From the cell containing the given text, extract its center point as (X, Y) coordinate. 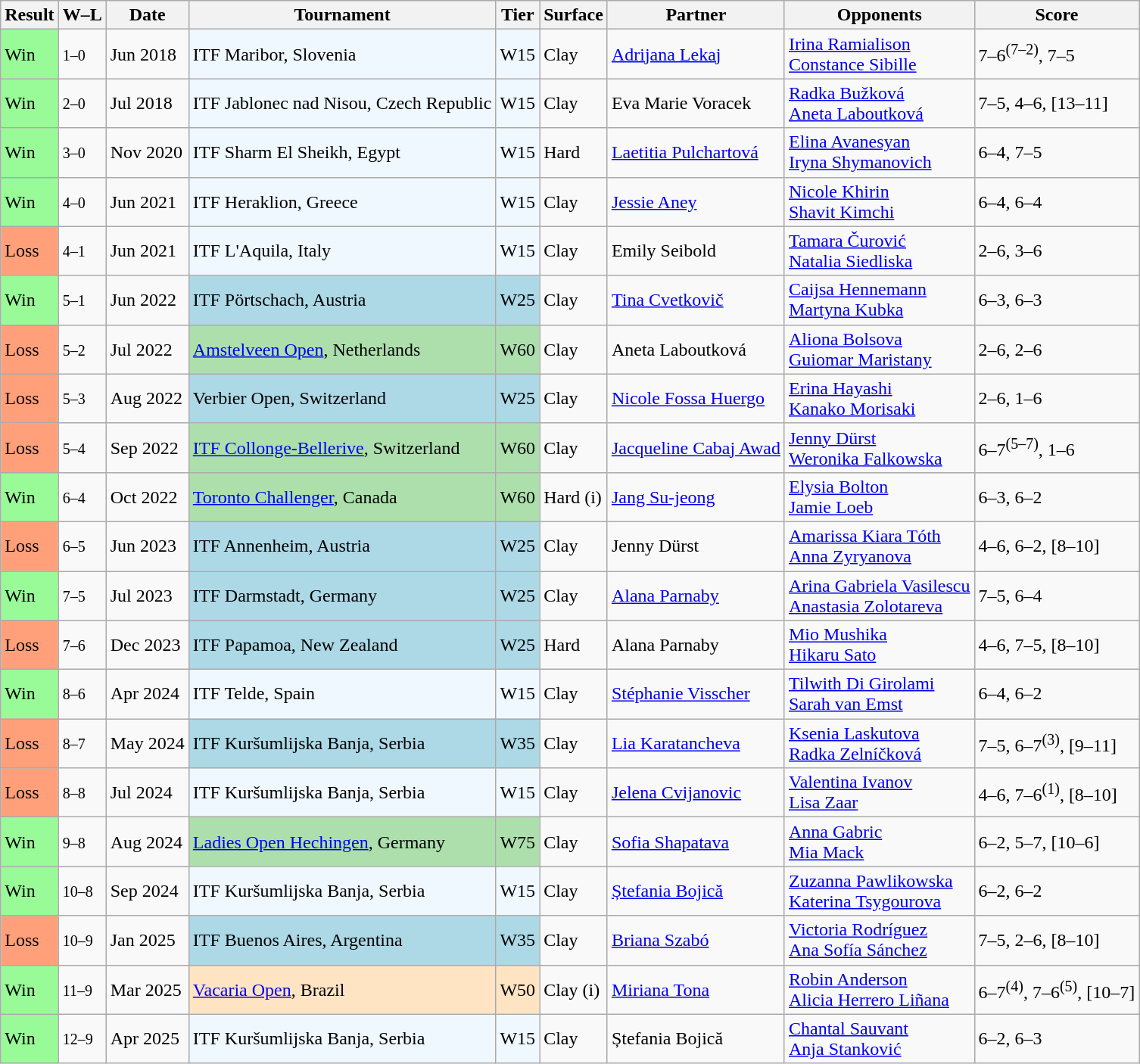
2–6, 1–6 (1057, 398)
Partner (696, 15)
4–6, 6–2, [8–10] (1057, 546)
Dec 2023 (147, 645)
Briana Szabó (696, 940)
4–1 (82, 251)
7–6 (82, 645)
Verbier Open, Switzerland (342, 398)
Date (147, 15)
6–4 (82, 496)
Jacqueline Cabaj Awad (696, 448)
Clay (i) (574, 990)
May 2024 (147, 743)
Miriana Tona (696, 990)
ITF Papamoa, New Zealand (342, 645)
7–5, 4–6, [13–11] (1057, 103)
Elina Avanesyan Iryna Shymanovich (880, 153)
W75 (518, 842)
6–5 (82, 546)
Lia Karatancheva (696, 743)
7–5, 2–6, [8–10] (1057, 940)
Amarissa Kiara Tóth Anna Zyryanova (880, 546)
12–9 (82, 1038)
Jun 2018 (147, 54)
4–0 (82, 201)
ITF Darmstadt, Germany (342, 595)
7–6(7–2), 7–5 (1057, 54)
Chantal Sauvant Anja Stanković (880, 1038)
Eva Marie Voracek (696, 103)
Erina Hayashi Kanako Morisaki (880, 398)
Emily Seibold (696, 251)
Jan 2025 (147, 940)
6–4, 6–2 (1057, 695)
Amstelveen Open, Netherlands (342, 350)
Laetitia Pulchartová (696, 153)
8–7 (82, 743)
2–0 (82, 103)
2–6, 2–6 (1057, 350)
Jessie Aney (696, 201)
Mar 2025 (147, 990)
Surface (574, 15)
ITF Maribor, Slovenia (342, 54)
5–4 (82, 448)
Sofia Shapatava (696, 842)
Ksenia Laskutova Radka Zelníčková (880, 743)
Hard (i) (574, 496)
Jun 2023 (147, 546)
Adrijana Lekaj (696, 54)
Nov 2020 (147, 153)
ITF Sharm El Sheikh, Egypt (342, 153)
Sep 2022 (147, 448)
Toronto Challenger, Canada (342, 496)
1–0 (82, 54)
6–7(5–7), 1–6 (1057, 448)
Apr 2025 (147, 1038)
Tier (518, 15)
Nicole Fossa Huergo (696, 398)
6–7(4), 7–6(5), [10–7] (1057, 990)
6–3, 6–3 (1057, 300)
Score (1057, 15)
Tilwith Di Girolami Sarah van Emst (880, 695)
6–3, 6–2 (1057, 496)
Jul 2023 (147, 595)
Valentina Ivanov Lisa Zaar (880, 793)
Oct 2022 (147, 496)
Radka Bužková Aneta Laboutková (880, 103)
6–4, 6–4 (1057, 201)
Sep 2024 (147, 891)
7–5, 6–7(3), [9–11] (1057, 743)
Jul 2024 (147, 793)
8–8 (82, 793)
9–8 (82, 842)
Apr 2024 (147, 695)
Stéphanie Visscher (696, 695)
4–6, 7–5, [8–10] (1057, 645)
Aug 2024 (147, 842)
Nicole Khirin Shavit Kimchi (880, 201)
Victoria Rodríguez Ana Sofía Sánchez (880, 940)
ITF Heraklion, Greece (342, 201)
Irina Ramialison Constance Sibille (880, 54)
Mio Mushika Hikaru Sato (880, 645)
Robin Anderson Alicia Herrero Liñana (880, 990)
Zuzanna Pawlikowska Katerina Tsygourova (880, 891)
6–4, 7–5 (1057, 153)
Arina Gabriela Vasilescu Anastasia Zolotareva (880, 595)
Opponents (880, 15)
Caijsa Hennemann Martyna Kubka (880, 300)
Jenny Dürst (696, 546)
Result (30, 15)
6–2, 6–2 (1057, 891)
Ladies Open Hechingen, Germany (342, 842)
8–6 (82, 695)
Jul 2022 (147, 350)
6–2, 6–3 (1057, 1038)
Tournament (342, 15)
Jun 2022 (147, 300)
ITF Annenheim, Austria (342, 546)
5–3 (82, 398)
2–6, 3–6 (1057, 251)
5–2 (82, 350)
ITF L'Aquila, Italy (342, 251)
W50 (518, 990)
Jang Su-jeong (696, 496)
ITF Pörtschach, Austria (342, 300)
Aliona Bolsova Guiomar Maristany (880, 350)
ITF Collonge-Bellerive, Switzerland (342, 448)
Anna Gabric Mia Mack (880, 842)
4–6, 7–6(1), [8–10] (1057, 793)
3–0 (82, 153)
ITF Jablonec nad Nisou, Czech Republic (342, 103)
Jul 2018 (147, 103)
11–9 (82, 990)
Vacaria Open, Brazil (342, 990)
W–L (82, 15)
ITF Buenos Aires, Argentina (342, 940)
Jenny Dürst Weronika Falkowska (880, 448)
Tina Cvetkovič (696, 300)
Aug 2022 (147, 398)
Elysia Bolton Jamie Loeb (880, 496)
6–2, 5–7, [10–6] (1057, 842)
Aneta Laboutková (696, 350)
10–9 (82, 940)
10–8 (82, 891)
5–1 (82, 300)
7–5 (82, 595)
7–5, 6–4 (1057, 595)
Tamara Čurović Natalia Siedliska (880, 251)
ITF Telde, Spain (342, 695)
Jelena Cvijanovic (696, 793)
